From the cell containing the given text, extract its center point as (X, Y) coordinate. 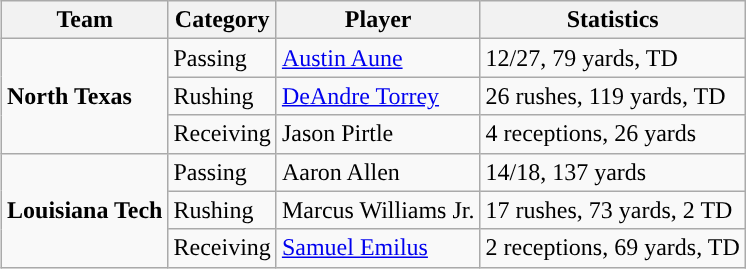
Marcus Williams Jr. (378, 210)
12/27, 79 yards, TD (612, 58)
4 receptions, 26 yards (612, 134)
Jason Pirtle (378, 134)
Austin Aune (378, 58)
17 rushes, 73 yards, 2 TD (612, 210)
Samuel Emilus (378, 248)
DeAndre Torrey (378, 96)
Team (85, 20)
Player (378, 20)
North Texas (85, 96)
26 rushes, 119 yards, TD (612, 96)
Category (222, 20)
Louisiana Tech (85, 210)
2 receptions, 69 yards, TD (612, 248)
Statistics (612, 20)
Aaron Allen (378, 172)
14/18, 137 yards (612, 172)
